Pinpoint the cell where the given text exists, returning its (X, Y) midpoint coordinate. 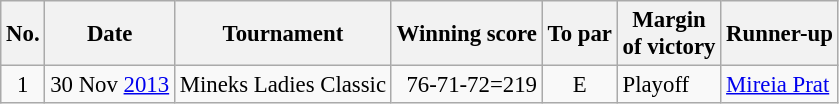
Playoff (669, 85)
E (580, 85)
76-71-72=219 (466, 85)
To par (580, 34)
Mireia Prat (780, 85)
Tournament (282, 34)
Runner-up (780, 34)
1 (23, 85)
No. (23, 34)
Winning score (466, 34)
Marginof victory (669, 34)
Date (110, 34)
Mineks Ladies Classic (282, 85)
30 Nov 2013 (110, 85)
